Scan for the cell matching the given text and deliver its (x, y) coordinate at center. 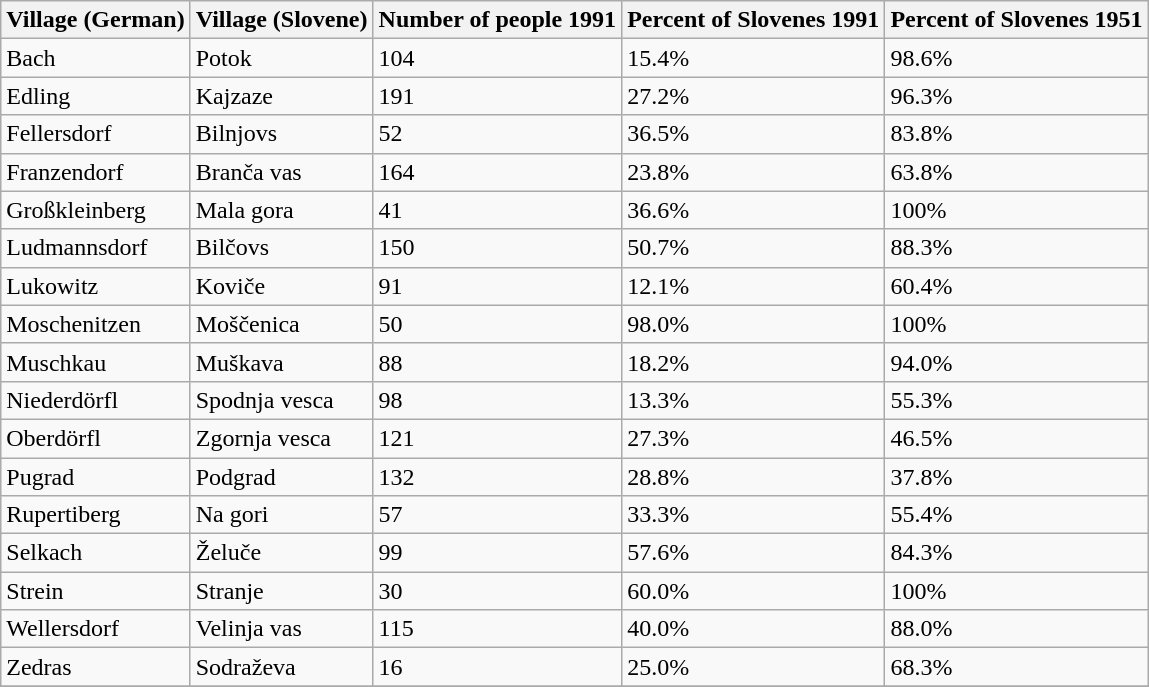
Edling (96, 96)
Strein (96, 591)
36.5% (754, 134)
Velinja vas (282, 629)
55.4% (1016, 515)
Mala gora (282, 210)
98.6% (1016, 58)
Bilnjovs (282, 134)
36.6% (754, 210)
Zedras (96, 667)
55.3% (1016, 400)
Rupertiberg (96, 515)
Želuče (282, 553)
98.0% (754, 324)
Koviče (282, 286)
52 (498, 134)
57 (498, 515)
12.1% (754, 286)
46.5% (1016, 438)
57.6% (754, 553)
37.8% (1016, 477)
84.3% (1016, 553)
Number of people 1991 (498, 20)
41 (498, 210)
Franzendorf (96, 172)
Ludmannsdorf (96, 248)
98 (498, 400)
50.7% (754, 248)
Selkach (96, 553)
164 (498, 172)
50 (498, 324)
121 (498, 438)
Lukowitz (96, 286)
27.2% (754, 96)
30 (498, 591)
Percent of Slovenes 1951 (1016, 20)
40.0% (754, 629)
Percent of Slovenes 1991 (754, 20)
68.3% (1016, 667)
Village (German) (96, 20)
191 (498, 96)
23.8% (754, 172)
Village (Slovene) (282, 20)
Spodnja vesca (282, 400)
16 (498, 667)
27.3% (754, 438)
150 (498, 248)
115 (498, 629)
132 (498, 477)
Potok (282, 58)
60.0% (754, 591)
Moschenitzen (96, 324)
Oberdörfl (96, 438)
99 (498, 553)
104 (498, 58)
Branča vas (282, 172)
63.8% (1016, 172)
28.8% (754, 477)
33.3% (754, 515)
Podgrad (282, 477)
Fellersdorf (96, 134)
13.3% (754, 400)
88.3% (1016, 248)
96.3% (1016, 96)
Muschkau (96, 362)
88.0% (1016, 629)
Zgornja vesca (282, 438)
Großkleinberg (96, 210)
Bilčovs (282, 248)
Niederdörfl (96, 400)
91 (498, 286)
Kajzaze (282, 96)
25.0% (754, 667)
94.0% (1016, 362)
Sodraževa (282, 667)
Muškava (282, 362)
15.4% (754, 58)
88 (498, 362)
83.8% (1016, 134)
Wellersdorf (96, 629)
Moščenica (282, 324)
60.4% (1016, 286)
Na gori (282, 515)
18.2% (754, 362)
Bach (96, 58)
Stranje (282, 591)
Pugrad (96, 477)
